Detect which cell encompasses the target text, then output its [x, y] center coordinate. 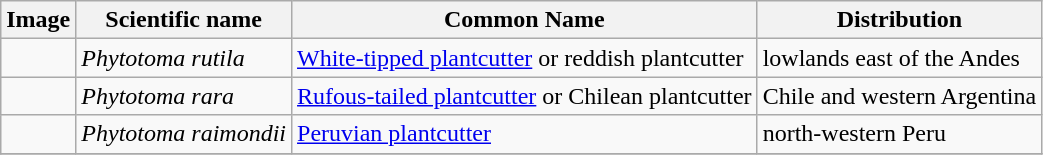
White-tipped plantcutter or reddish plantcutter [525, 58]
Scientific name [184, 20]
Phytotoma raimondii [184, 134]
north-western Peru [900, 134]
Image [38, 20]
Common Name [525, 20]
Chile and western Argentina [900, 96]
Distribution [900, 20]
Rufous-tailed plantcutter or Chilean plantcutter [525, 96]
Phytotoma rara [184, 96]
Peruvian plantcutter [525, 134]
lowlands east of the Andes [900, 58]
Phytotoma rutila [184, 58]
